For the text-containing cell, return its midpoint in [X, Y] coordinate format. 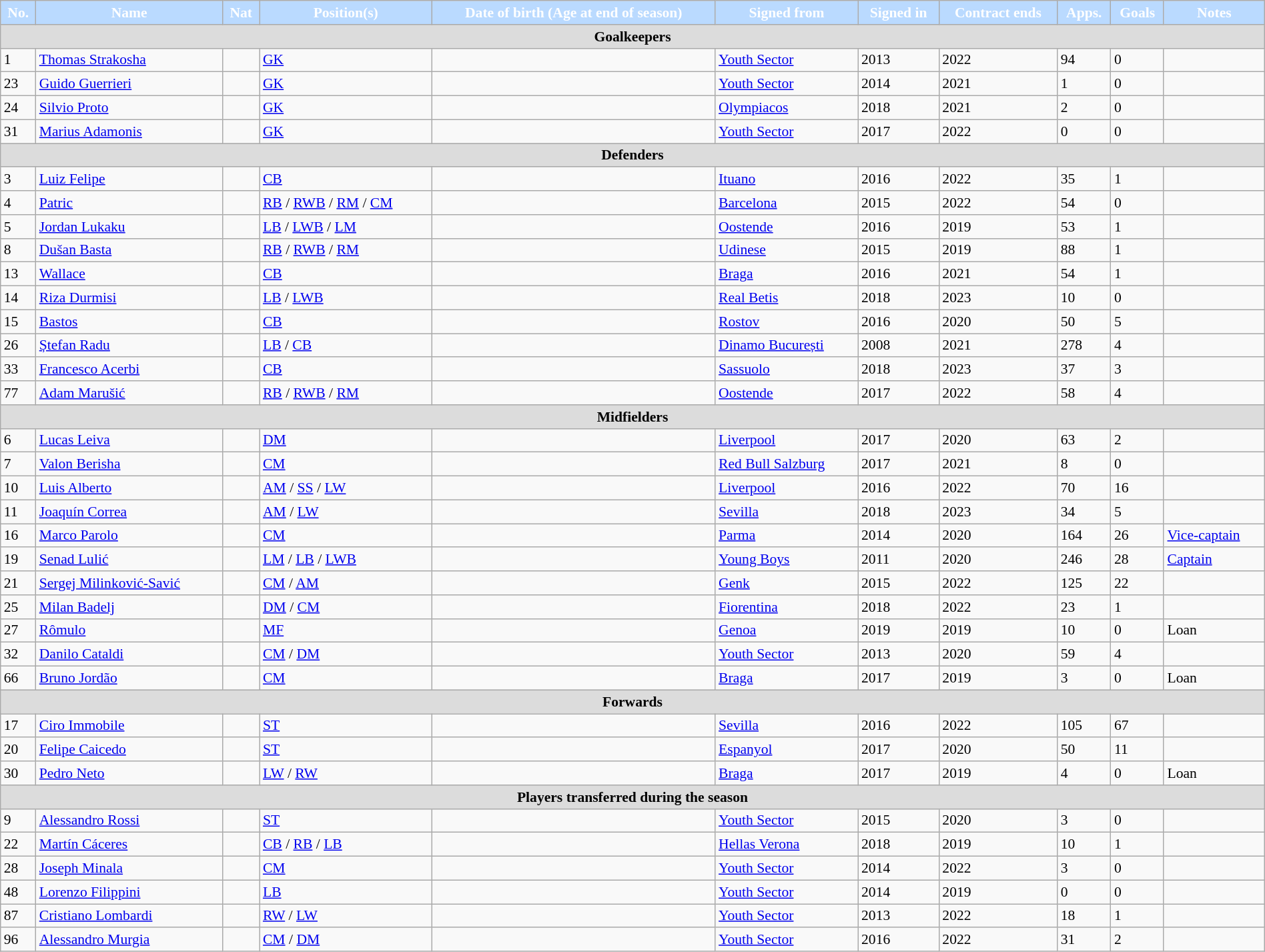
9 [19, 821]
Cristiano Lombardi [129, 916]
Midfielders [632, 417]
Name [129, 13]
Riza Durmisi [129, 298]
Defenders [632, 155]
53 [1084, 227]
Wallace [129, 274]
17 [19, 726]
Nat [242, 13]
Rostov [787, 322]
Red Bull Salzburg [787, 464]
30 [19, 773]
RB / RWB / RM / CM [346, 203]
Parma [787, 536]
AM / SS / LW [346, 488]
MF [346, 630]
Dinamo București [787, 346]
Barcelona [787, 203]
LW / RW [346, 773]
Martín Cáceres [129, 845]
Ștefan Radu [129, 346]
7 [19, 464]
66 [19, 678]
DM [346, 440]
58 [1084, 393]
Signed in [898, 13]
Ituano [787, 179]
Senad Lulić [129, 560]
Dušan Basta [129, 250]
Adam Marušić [129, 393]
Alessandro Murgia [129, 940]
24 [19, 108]
2011 [898, 560]
CM / AM [346, 583]
DM / CM [346, 607]
Ciro Immobile [129, 726]
25 [19, 607]
15 [19, 322]
Genk [787, 583]
Bruno Jordão [129, 678]
LM / LB / LWB [346, 560]
125 [1084, 583]
Goalkeepers [632, 37]
59 [1084, 654]
Forwards [632, 702]
96 [19, 940]
Lucas Leiva [129, 440]
19 [19, 560]
Alessandro Rossi [129, 821]
LB [346, 892]
Olympiacos [787, 108]
Felipe Caicedo [129, 750]
246 [1084, 560]
Contract ends [998, 13]
Hellas Verona [787, 845]
Signed from [787, 13]
Patric [129, 203]
Milan Badelj [129, 607]
Sergej Milinković-Savić [129, 583]
2008 [898, 346]
Joseph Minala [129, 869]
Valon Berisha [129, 464]
164 [1084, 536]
Jordan Lukaku [129, 227]
Rômulo [129, 630]
Thomas Strakosha [129, 60]
Marco Parolo [129, 536]
Apps. [1084, 13]
Marius Adamonis [129, 131]
70 [1084, 488]
Joaquín Correa [129, 512]
Genoa [787, 630]
Date of birth (Age at end of season) [574, 13]
LB / LWB [346, 298]
21 [19, 583]
Real Betis [787, 298]
Luis Alberto [129, 488]
33 [19, 370]
37 [1084, 370]
67 [1138, 726]
77 [19, 393]
278 [1084, 346]
20 [19, 750]
94 [1084, 60]
Position(s) [346, 13]
63 [1084, 440]
Espanyol [787, 750]
LB / CB [346, 346]
88 [1084, 250]
CB / RB / LB [346, 845]
Udinese [787, 250]
Notes [1214, 13]
AM / LW [346, 512]
Fiorentina [787, 607]
6 [19, 440]
13 [19, 274]
LB / LWB / LM [346, 227]
35 [1084, 179]
48 [19, 892]
Danilo Cataldi [129, 654]
Goals [1138, 13]
32 [19, 654]
27 [19, 630]
Vice-captain [1214, 536]
105 [1084, 726]
Silvio Proto [129, 108]
Francesco Acerbi [129, 370]
34 [1084, 512]
Guido Guerrieri [129, 84]
87 [19, 916]
14 [19, 298]
Pedro Neto [129, 773]
Captain [1214, 560]
Bastos [129, 322]
Young Boys [787, 560]
Sassuolo [787, 370]
No. [19, 13]
Luiz Felipe [129, 179]
18 [1084, 916]
RW / LW [346, 916]
Players transferred during the season [632, 797]
Lorenzo Filippini [129, 892]
